Detect which cell encompasses the target text, then output its [x, y] center coordinate. 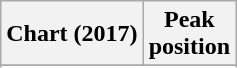
Chart (2017) [72, 34]
Peak position [189, 34]
